Detect which cell encompasses the target text, then output its [x, y] center coordinate. 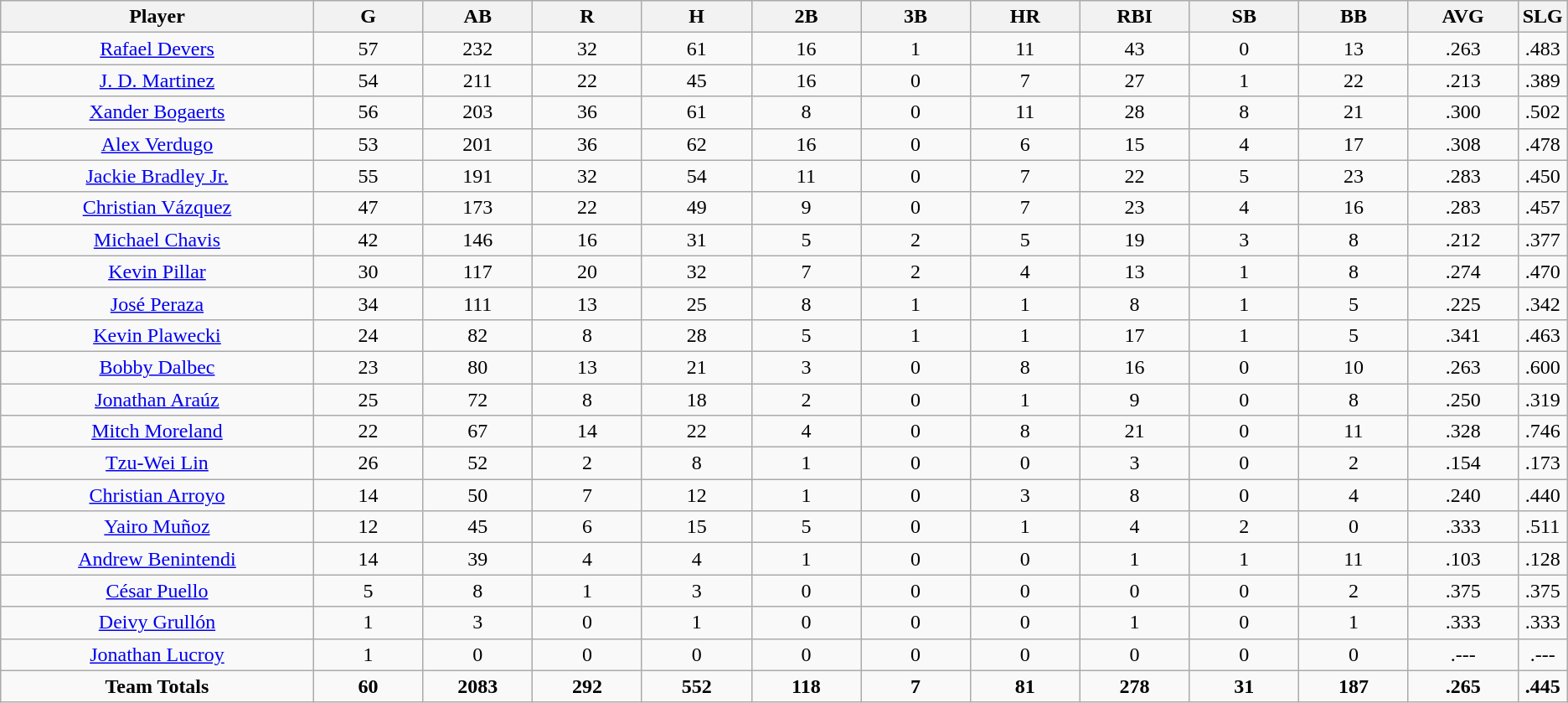
47 [369, 208]
.746 [1543, 432]
Bobby Dalbec [157, 367]
.450 [1543, 176]
AVG [1462, 17]
211 [477, 80]
81 [1025, 686]
.128 [1543, 559]
62 [697, 144]
42 [369, 240]
203 [477, 112]
3B [916, 17]
Kevin Plawecki [157, 335]
60 [369, 686]
.470 [1543, 271]
191 [477, 176]
111 [477, 303]
53 [369, 144]
67 [477, 432]
.265 [1462, 686]
117 [477, 271]
.103 [1462, 559]
SLG [1543, 17]
Team Totals [157, 686]
173 [477, 208]
19 [1134, 240]
.445 [1543, 686]
2B [806, 17]
.342 [1543, 303]
.463 [1543, 335]
146 [477, 240]
RBI [1134, 17]
.328 [1462, 432]
Christian Arroyo [157, 495]
Jonathan Araúz [157, 400]
H [697, 17]
80 [477, 367]
Xander Bogaerts [157, 112]
49 [697, 208]
72 [477, 400]
20 [588, 271]
56 [369, 112]
.308 [1462, 144]
Mitch Moreland [157, 432]
292 [588, 686]
57 [369, 49]
Kevin Pillar [157, 271]
278 [1134, 686]
.511 [1543, 527]
Jonathan Lucroy [157, 654]
.154 [1462, 463]
.173 [1543, 463]
82 [477, 335]
.600 [1543, 367]
.240 [1462, 495]
César Puello [157, 591]
HR [1025, 17]
552 [697, 686]
.377 [1543, 240]
Rafael Devers [157, 49]
R [588, 17]
.274 [1462, 271]
18 [697, 400]
43 [1134, 49]
G [369, 17]
27 [1134, 80]
Yairo Muñoz [157, 527]
.213 [1462, 80]
J. D. Martinez [157, 80]
39 [477, 559]
26 [369, 463]
Tzu-Wei Lin [157, 463]
30 [369, 271]
José Peraza [157, 303]
Christian Vázquez [157, 208]
24 [369, 335]
55 [369, 176]
.457 [1543, 208]
Player [157, 17]
Michael Chavis [157, 240]
Alex Verdugo [157, 144]
.440 [1543, 495]
50 [477, 495]
.341 [1462, 335]
SB [1245, 17]
52 [477, 463]
201 [477, 144]
.483 [1543, 49]
118 [806, 686]
AB [477, 17]
.250 [1462, 400]
.478 [1543, 144]
Deivy Grullón [157, 623]
BB [1354, 17]
.300 [1462, 112]
.389 [1543, 80]
.319 [1543, 400]
187 [1354, 686]
.212 [1462, 240]
.225 [1462, 303]
Jackie Bradley Jr. [157, 176]
.502 [1543, 112]
Andrew Benintendi [157, 559]
232 [477, 49]
34 [369, 303]
10 [1354, 367]
2083 [477, 686]
